From the cell containing the given text, extract its center point as (X, Y) coordinate. 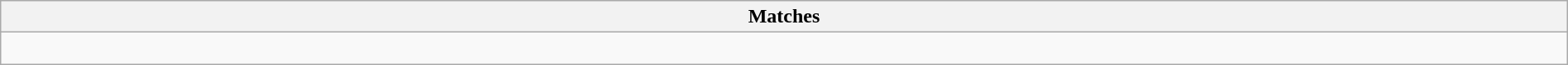
Matches (784, 17)
